Scan for the cell matching the given text and deliver its (x, y) coordinate at center. 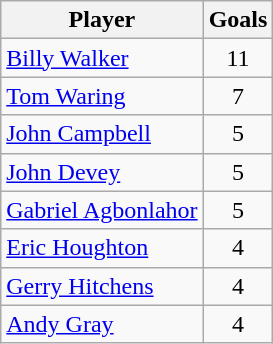
Goals (238, 20)
7 (238, 96)
Player (102, 20)
Gerry Hitchens (102, 286)
11 (238, 58)
Tom Waring (102, 96)
Eric Houghton (102, 248)
John Campbell (102, 134)
Billy Walker (102, 58)
John Devey (102, 172)
Gabriel Agbonlahor (102, 210)
Andy Gray (102, 324)
